Detect which cell encompasses the target text, then output its (x, y) center coordinate. 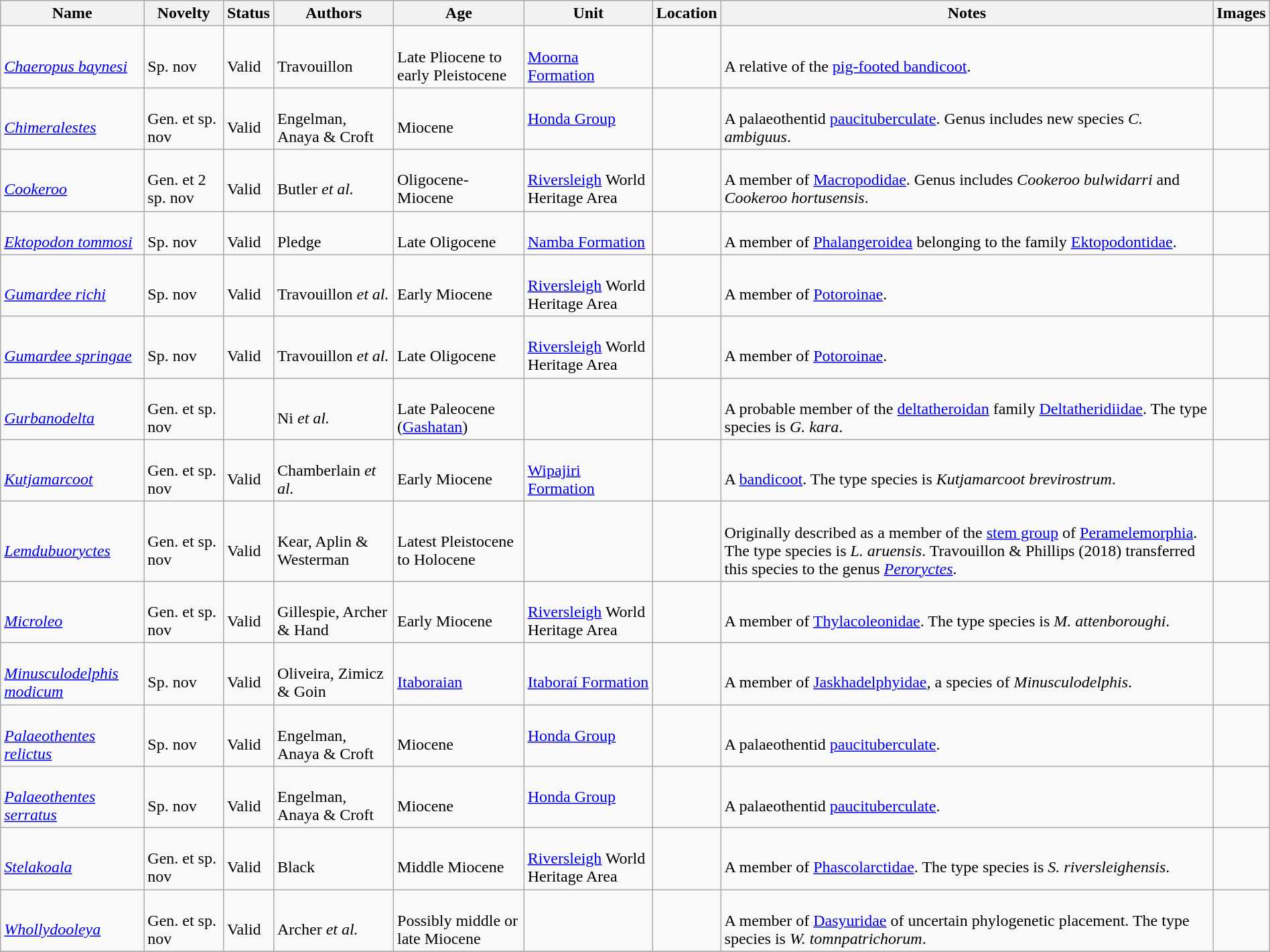
Itaboraian (460, 673)
Palaeothentes serratus (72, 797)
Kear, Aplin & Westerman (334, 541)
Chaeropus baynesi (72, 57)
A bandicoot. The type species is Kutjamarcoot brevirostrum. (967, 470)
Middle Miocene (460, 859)
Black (334, 859)
Oliveira, Zimicz & Goin (334, 673)
Oligocene-Miocene (460, 180)
Kutjamarcoot (72, 470)
Namba Formation (588, 233)
Chimeralestes (72, 119)
A palaeothentid paucituberculate. Genus includes new species C. ambiguus. (967, 119)
Gen. et 2 sp. nov (184, 180)
Pledge (334, 233)
Authors (334, 13)
Archer et al. (334, 921)
Ektopodon tommosi (72, 233)
Whollydooleya (72, 921)
Gumardee richi (72, 285)
A member of Phascolarctidae. The type species is S. riversleighensis. (967, 859)
Latest Pleistocene to Holocene (460, 541)
Itaboraí Formation (588, 673)
Chamberlain et al. (334, 470)
Images (1241, 13)
Name (72, 13)
Location (687, 13)
Possibly middle or late Miocene (460, 921)
Unit (588, 13)
Butler et al. (334, 180)
Palaeothentes relictus (72, 736)
Travouillon (334, 57)
Lemdubuoryctes (72, 541)
Late Pliocene to early Pleistocene (460, 57)
Minusculodelphis modicum (72, 673)
A member of Dasyuridae of uncertain phylogenetic placement. The type species is W. tomnpatrichorum. (967, 921)
Notes (967, 13)
Novelty (184, 13)
Gurbanodelta (72, 409)
Age (460, 13)
A relative of the pig-footed bandicoot. (967, 57)
A member of Macropodidae. Genus includes Cookeroo bulwidarri and Cookeroo hortusensis. (967, 180)
Ni et al. (334, 409)
Late Paleocene (Gashatan) (460, 409)
A member of Phalangeroidea belonging to the family Ektopodontidae. (967, 233)
A member of Thylacoleonidae. The type species is M. attenboroughi. (967, 612)
Gumardee springae (72, 347)
Cookeroo (72, 180)
Stelakoala (72, 859)
Moorna Formation (588, 57)
Status (248, 13)
Microleo (72, 612)
Wipajiri Formation (588, 470)
A probable member of the deltatheroidan family Deltatheridiidae. The type species is G. kara. (967, 409)
A member of Jaskhadelphyidae, a species of Minusculodelphis. (967, 673)
Gillespie, Archer & Hand (334, 612)
